Scan for the cell matching the given text and deliver its [x, y] coordinate at center. 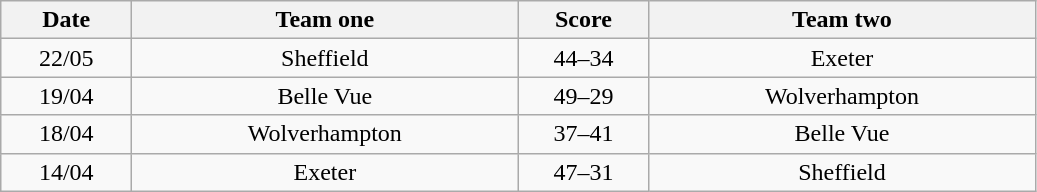
14/04 [66, 172]
49–29 [584, 96]
Team two [842, 20]
22/05 [66, 58]
37–41 [584, 134]
44–34 [584, 58]
Team one [325, 20]
19/04 [66, 96]
18/04 [66, 134]
47–31 [584, 172]
Date [66, 20]
Score [584, 20]
